Search for the cell housing the specified text and yield its [X, Y] center coordinate. 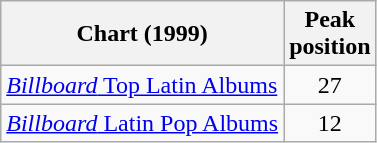
27 [330, 85]
12 [330, 123]
Billboard Latin Pop Albums [142, 123]
Chart (1999) [142, 34]
Billboard Top Latin Albums [142, 85]
Peakposition [330, 34]
